Scan for the cell matching the given text and deliver its [x, y] coordinate at center. 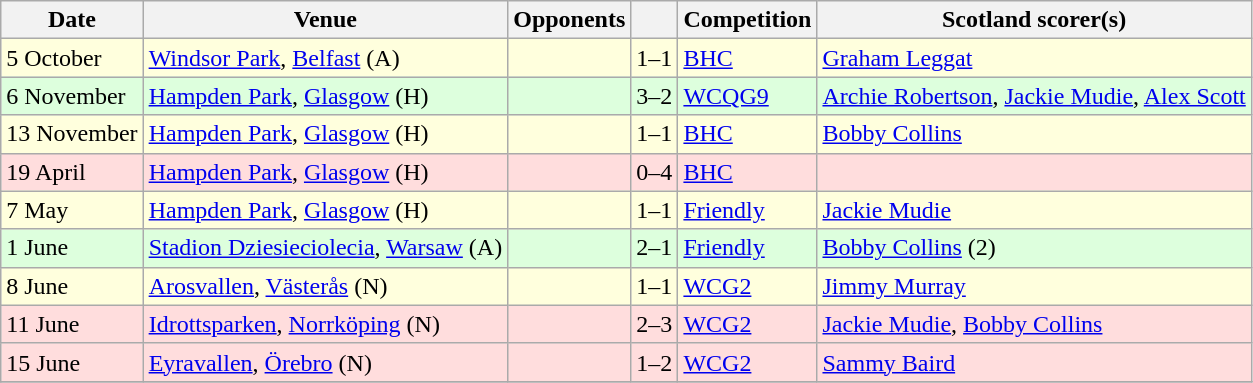
Date [72, 20]
Eyravallen, Örebro (N) [326, 362]
1–2 [654, 362]
Bobby Collins [1034, 134]
Windsor Park, Belfast (A) [326, 58]
3–2 [654, 96]
Bobby Collins (2) [1034, 248]
Jackie Mudie, Bobby Collins [1034, 324]
19 April [72, 172]
Idrottsparken, Norrköping (N) [326, 324]
Competition [748, 20]
13 November [72, 134]
8 June [72, 286]
Jimmy Murray [1034, 286]
6 November [72, 96]
11 June [72, 324]
Graham Leggat [1034, 58]
1 June [72, 248]
Scotland scorer(s) [1034, 20]
Jackie Mudie [1034, 210]
Venue [326, 20]
7 May [72, 210]
0–4 [654, 172]
Opponents [570, 20]
Arosvallen, Västerås (N) [326, 286]
WCQG9 [748, 96]
2–1 [654, 248]
Archie Robertson, Jackie Mudie, Alex Scott [1034, 96]
2–3 [654, 324]
5 October [72, 58]
Sammy Baird [1034, 362]
15 June [72, 362]
Stadion Dziesieciolecia, Warsaw (A) [326, 248]
